Find where the given text appears and provide that cell's center as (X, Y) coordinate. 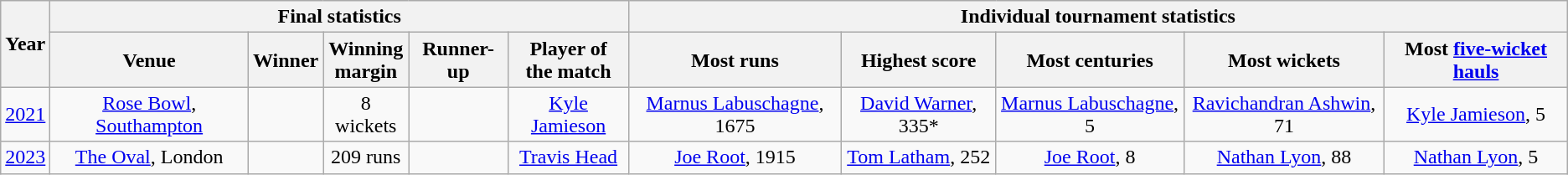
Runner-up (459, 60)
Player ofthe match (569, 60)
David Warner, 335* (918, 114)
Rose Bowl, Southampton (149, 114)
Winningmargin (366, 60)
2023 (25, 157)
Nathan Lyon, 88 (1284, 157)
Ravichandran Ashwin, 71 (1284, 114)
Highest score (918, 60)
Kyle Jamieson (569, 114)
Marnus Labuschagne, 1675 (735, 114)
Venue (149, 60)
Most five-wicket hauls (1476, 60)
8 wickets (366, 114)
Final statistics (340, 17)
Most runs (735, 60)
Joe Root, 8 (1090, 157)
Nathan Lyon, 5 (1476, 157)
Kyle Jamieson, 5 (1476, 114)
Tom Latham, 252 (918, 157)
The Oval, London (149, 157)
Year (25, 44)
Joe Root, 1915 (735, 157)
Most wickets (1284, 60)
209 runs (366, 157)
Marnus Labuschagne, 5 (1090, 114)
2021 (25, 114)
Individual tournament statistics (1099, 17)
Most centuries (1090, 60)
Winner (285, 60)
Travis Head (569, 157)
